Identify which cell holds the provided text, then report its (x, y) central coordinate. 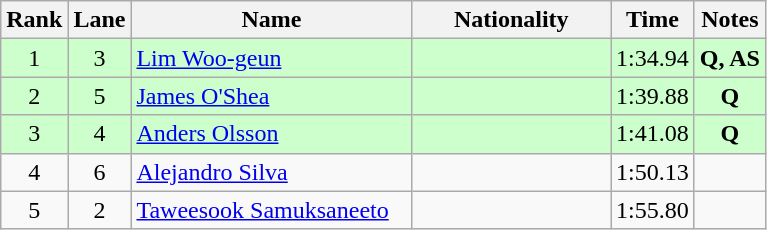
Alejandro Silva (272, 172)
Lane (100, 20)
1:34.94 (653, 58)
Name (272, 20)
Rank (34, 20)
James O'Shea (272, 96)
Q, AS (730, 58)
Anders Olsson (272, 134)
Lim Woo-geun (272, 58)
1:39.88 (653, 96)
Taweesook Samuksaneeto (272, 210)
1:55.80 (653, 210)
1:41.08 (653, 134)
1 (34, 58)
Time (653, 20)
6 (100, 172)
Nationality (512, 20)
Notes (730, 20)
1:50.13 (653, 172)
